Pinpoint the cell where the given text exists, returning its [X, Y] midpoint coordinate. 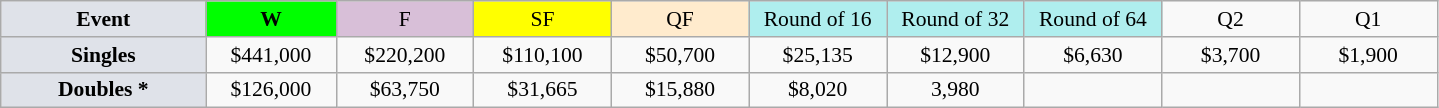
$220,200 [405, 55]
$25,135 [818, 55]
Singles [104, 55]
$15,880 [680, 90]
$8,020 [818, 90]
Round of 64 [1093, 19]
SF [543, 19]
Event [104, 19]
QF [680, 19]
Doubles * [104, 90]
3,980 [955, 90]
$6,630 [1093, 55]
$50,700 [680, 55]
Round of 16 [818, 19]
Q2 [1231, 19]
$3,700 [1231, 55]
$12,900 [955, 55]
F [405, 19]
Q1 [1368, 19]
$126,000 [271, 90]
$31,665 [543, 90]
$1,900 [1368, 55]
W [271, 19]
$63,750 [405, 90]
$441,000 [271, 55]
Round of 32 [955, 19]
$110,100 [543, 55]
